From the cell containing the given text, extract its center point as (x, y) coordinate. 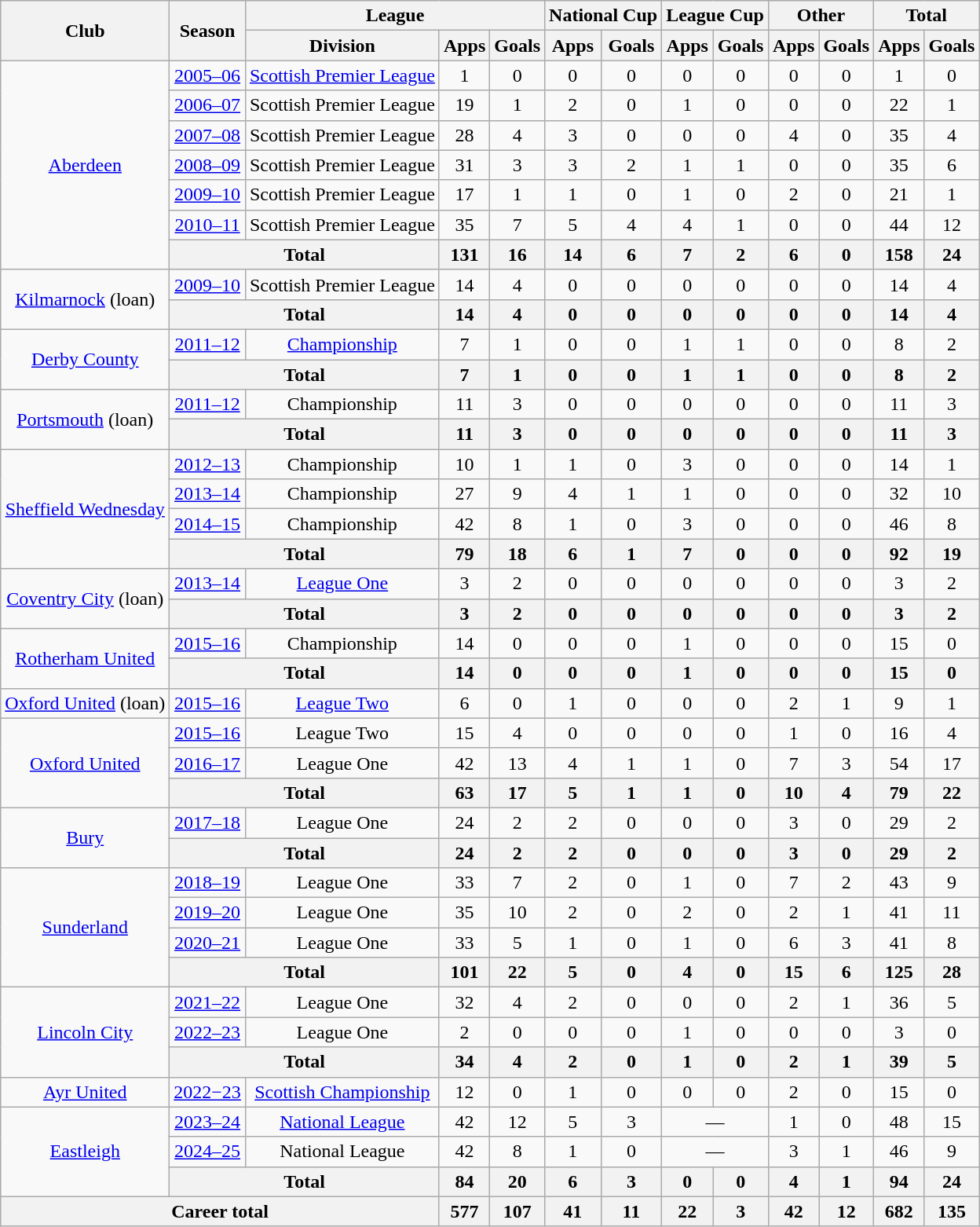
2007–08 (207, 135)
2014–15 (207, 524)
44 (899, 225)
36 (899, 1002)
Kilmarnock (loan) (85, 299)
Coventry City (loan) (85, 599)
2022–23 (207, 1032)
2023–24 (207, 1122)
48 (899, 1122)
National Cup (603, 16)
63 (464, 793)
Sheffield Wednesday (85, 509)
Oxford United (85, 763)
Sunderland (85, 928)
Season (207, 31)
Portsmouth (loan) (85, 419)
Ayr United (85, 1092)
135 (952, 1211)
League Cup (715, 16)
Lincoln City (85, 1032)
125 (899, 972)
2005–06 (207, 75)
Other (821, 16)
39 (899, 1062)
27 (464, 494)
21 (899, 195)
2008–09 (207, 165)
2020–21 (207, 943)
2010–11 (207, 225)
107 (517, 1211)
54 (899, 763)
18 (517, 554)
31 (464, 165)
2019–20 (207, 913)
94 (899, 1181)
2012–13 (207, 464)
2021–22 (207, 1002)
Oxford United (loan) (85, 703)
Derby County (85, 359)
Rotherham United (85, 658)
2022−23 (207, 1092)
Aberdeen (85, 165)
Bury (85, 837)
43 (899, 883)
84 (464, 1181)
2024–25 (207, 1152)
League (394, 16)
Scottish Championship (342, 1092)
Eastleigh (85, 1152)
Division (342, 46)
92 (899, 554)
2018–19 (207, 883)
2006–07 (207, 105)
682 (899, 1211)
Club (85, 31)
13 (517, 763)
101 (464, 972)
131 (464, 255)
2016–17 (207, 763)
577 (464, 1211)
Career total (220, 1211)
34 (464, 1062)
20 (517, 1181)
2017–18 (207, 822)
158 (899, 255)
